Detect which cell encompasses the target text, then output its (X, Y) center coordinate. 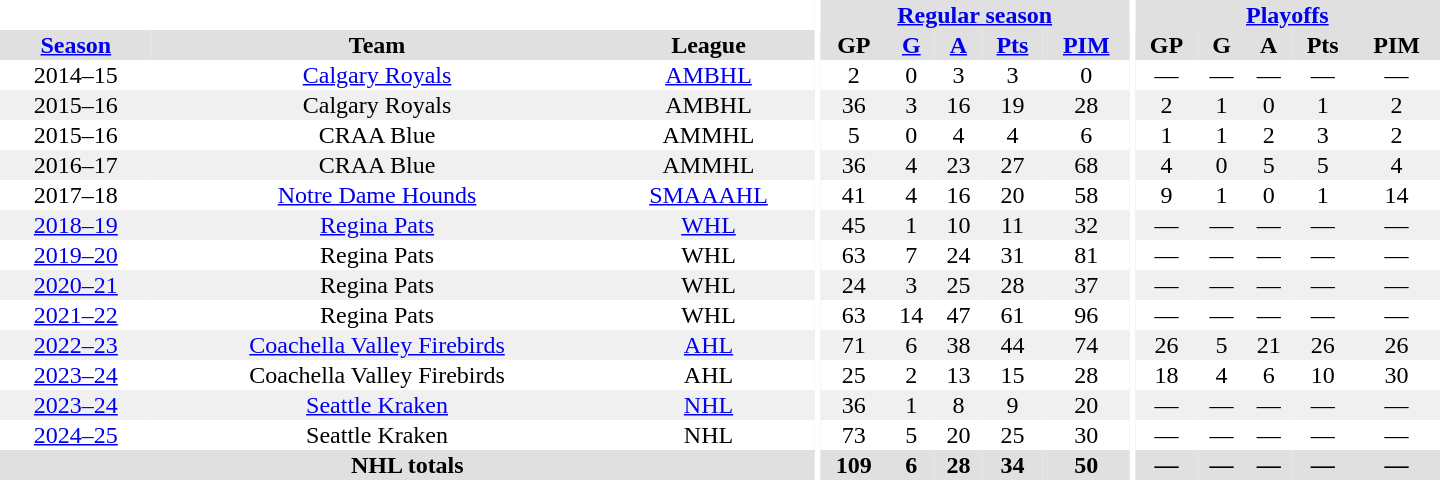
Notre Dame Hounds (378, 195)
2016–17 (76, 165)
73 (854, 435)
74 (1086, 345)
34 (1012, 465)
32 (1086, 225)
41 (854, 195)
2014–15 (76, 75)
18 (1166, 375)
2022–23 (76, 345)
47 (958, 315)
Season (76, 45)
68 (1086, 165)
7 (912, 255)
27 (1012, 165)
61 (1012, 315)
58 (1086, 195)
SMAAAHL (708, 195)
71 (854, 345)
League (708, 45)
19 (1012, 105)
NHL totals (408, 465)
44 (1012, 345)
50 (1086, 465)
2018–19 (76, 225)
109 (854, 465)
Team (378, 45)
2021–22 (76, 315)
Playoffs (1288, 15)
37 (1086, 285)
81 (1086, 255)
11 (1012, 225)
15 (1012, 375)
45 (854, 225)
2020–21 (76, 285)
38 (958, 345)
96 (1086, 315)
31 (1012, 255)
2024–25 (76, 435)
Regular season (975, 15)
13 (958, 375)
2017–18 (76, 195)
21 (1268, 345)
8 (958, 405)
23 (958, 165)
2019–20 (76, 255)
